Search for the cell housing the specified text and yield its [x, y] center coordinate. 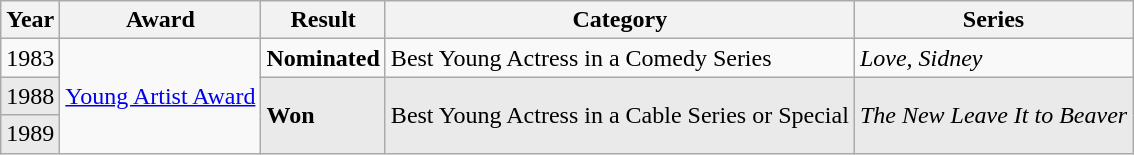
Category [620, 20]
Young Artist Award [160, 96]
Love, Sidney [993, 58]
1989 [30, 134]
Year [30, 20]
1983 [30, 58]
Award [160, 20]
The New Leave It to Beaver [993, 115]
Result [323, 20]
Won [323, 115]
Best Young Actress in a Cable Series or Special [620, 115]
1988 [30, 96]
Nominated [323, 58]
Series [993, 20]
Best Young Actress in a Comedy Series [620, 58]
